Output the (X, Y) coordinate of the center of the cell containing the given text.  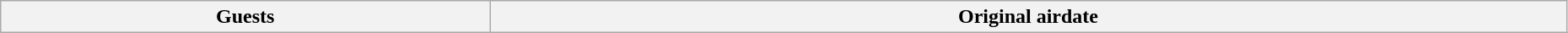
Guests (245, 17)
Original airdate (1029, 17)
